Return (x, y) of the center of cell containing provided text 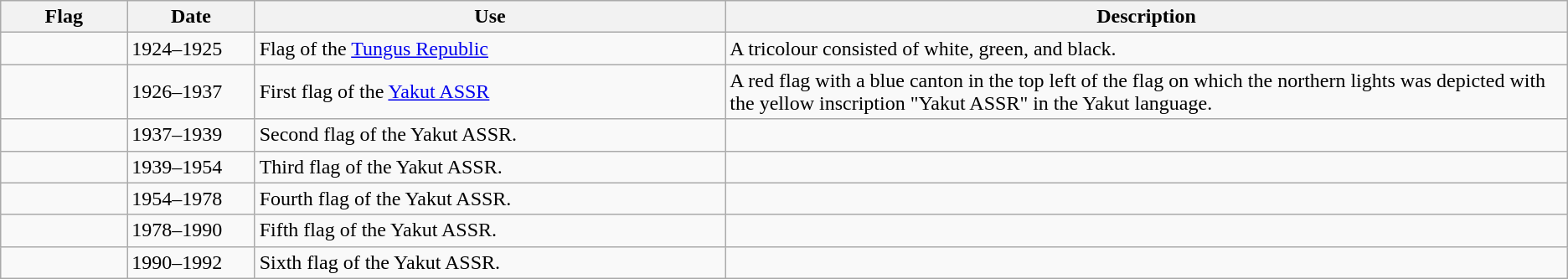
1937–1939 (191, 135)
Description (1146, 17)
Flag of the Tungus Republic (490, 49)
First flag of the Yakut ASSR (490, 92)
Fourth flag of the Yakut ASSR. (490, 199)
Date (191, 17)
A tricolour consisted of white, green, and black. (1146, 49)
1954–1978 (191, 199)
1926–1937 (191, 92)
Third flag of the Yakut ASSR. (490, 167)
1978–1990 (191, 230)
1990–1992 (191, 262)
1939–1954 (191, 167)
Fifth flag of the Yakut ASSR. (490, 230)
Sixth flag of the Yakut ASSR. (490, 262)
Second flag of the Yakut ASSR. (490, 135)
Flag (64, 17)
Use (490, 17)
1924–1925 (191, 49)
